Detect which cell encompasses the target text, then output its [X, Y] center coordinate. 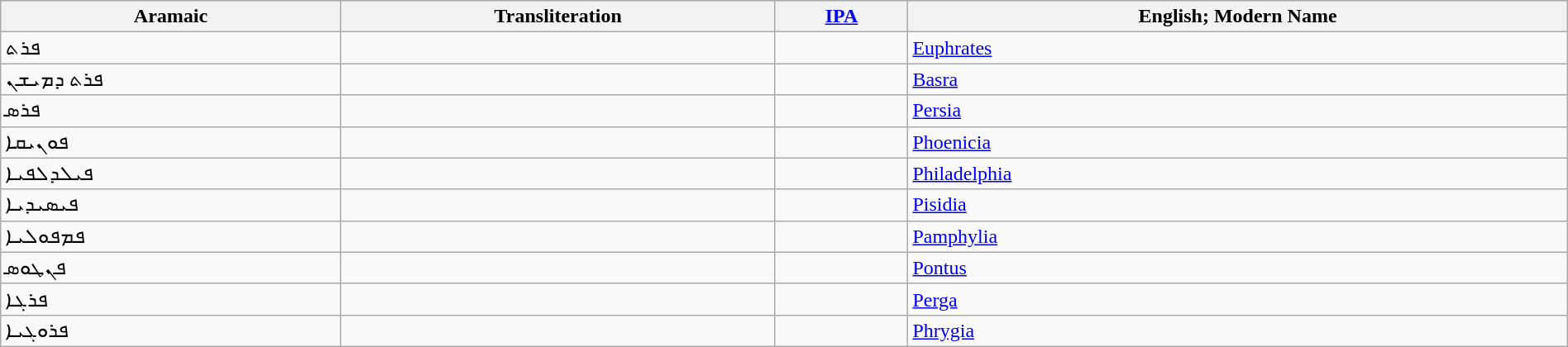
English; Modern Name [1237, 17]
Philadelphia [1237, 173]
Euphrates [1237, 48]
ܦܡܦܘܠܝܐ [170, 236]
ܦܢܛܘܣ [170, 268]
Phoenicia [1237, 142]
ܦܪܬ ܕܡܝܫܢ [170, 79]
ܦܪܣ [170, 111]
ܦܪܘܓܝܐ [170, 330]
ܦܪܓܐ [170, 299]
Transliteration [557, 17]
Pontus [1237, 268]
Pisidia [1237, 205]
Aramaic [170, 17]
Pamphylia [1237, 236]
ܦܘܢܝܩܐ [170, 142]
Basra [1237, 79]
Perga [1237, 299]
Persia [1237, 111]
Phrygia [1237, 330]
ܦܪܬ [170, 48]
IPA [842, 17]
ܦܝܣܝܕܝܐ [170, 205]
ܦܝܠܕܠܦܝܐ [170, 173]
